Output the [X, Y] coordinate of the center of the cell containing the given text.  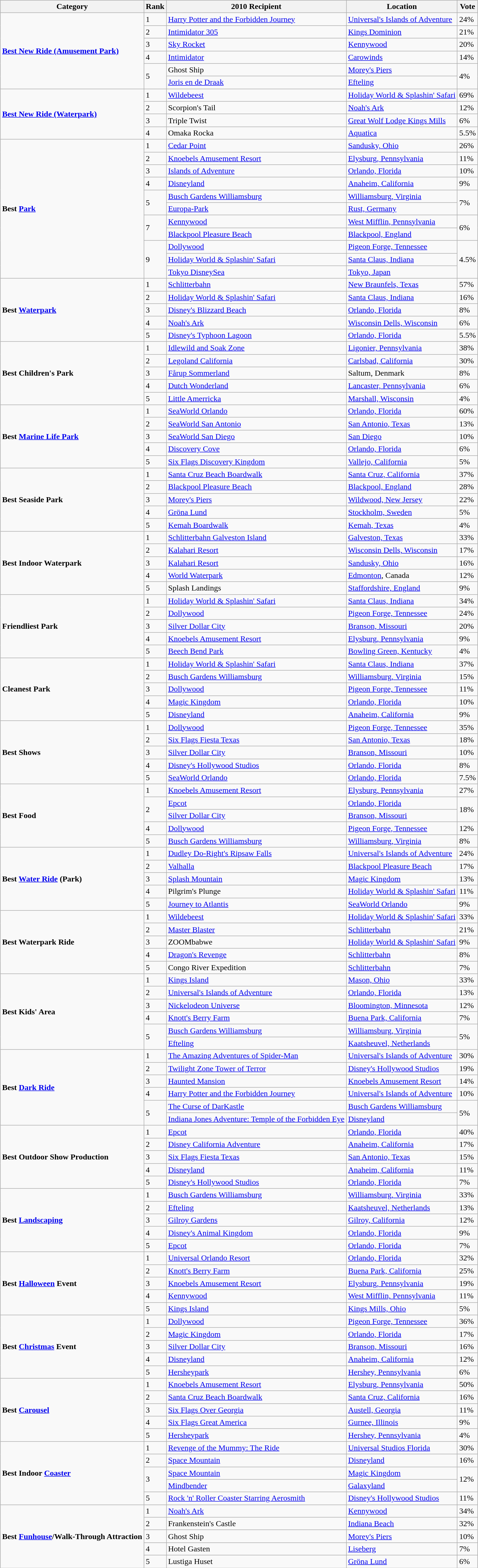
Haunted Mansion [256, 1081]
San Diego [402, 436]
Disney's Blizzard Beach [256, 310]
Best Indoor Waterpark [72, 563]
Best Landscaping [72, 1220]
Rust, Germany [402, 209]
Best Halloween Event [72, 1283]
Idlewild and Soak Zone [256, 348]
27% [467, 790]
26% [467, 145]
Intimidator 305 [256, 32]
Kemah Boardwalk [256, 525]
Disney California Adventure [256, 1144]
Best Children's Park [72, 373]
28% [467, 487]
Best Outdoor Show Production [72, 1157]
Frankenstein's Castle [256, 1523]
Friendliest Park [72, 626]
4.5% [467, 259]
Best Park [72, 209]
Congo River Expedition [256, 968]
Six Flags Over Georgia [256, 1410]
Galaxyland [402, 1486]
Dudley Do-Right's Ripsaw Falls [256, 854]
Pilgrim's Plunge [256, 891]
Disney's Typhoon Lagoon [256, 335]
Liseberg [402, 1549]
Disney's Animal Kingdom [256, 1233]
Scorpion's Tail [256, 108]
Saltum, Denmark [402, 373]
Six Flags Great America [256, 1423]
Kemah, Texas [402, 525]
Legoland California [256, 360]
Revenge of the Mummy: The Ride [256, 1448]
Master Blaster [256, 929]
Staffordshire, England [402, 588]
Hotel Gasten [256, 1549]
22% [467, 500]
Galveston, Texas [402, 537]
New Braunfels, Texas [402, 285]
Dragon's Revenge [256, 955]
Category [72, 7]
Great Wolf Lodge Kings Mills [402, 120]
Kings Mills, Ohio [402, 1309]
Gurnee, Illinois [402, 1423]
Best Christmas Event [72, 1346]
9 [155, 259]
Valhalla [256, 866]
50% [467, 1385]
Six Flags Discovery Kingdom [256, 462]
The Amazing Adventures of Spider-Man [256, 1056]
2010 Recipient [256, 7]
Bowling Green, Kentucky [402, 651]
Best Dark Ride [72, 1087]
40% [467, 1132]
Universal Studios Florida [402, 1448]
25% [467, 1271]
Cleanest Park [72, 689]
36% [467, 1321]
Best Carousel [72, 1410]
Best Indoor Coaster [72, 1473]
Best Kids' Area [72, 1012]
7.5% [467, 778]
Aquatica [402, 133]
The Curse of DarKastle [256, 1106]
Carowinds [402, 57]
Gilroy, California [402, 1220]
Indiana Beach [402, 1523]
Best Water Ride (Park) [72, 879]
35% [467, 727]
Tokyo, Japan [402, 272]
Best Seaside Park [72, 500]
Sky Rocket [256, 45]
Gilroy Gardens [256, 1220]
Joris en de Draak [256, 82]
57% [467, 285]
Bloomington, Minnesota [402, 1005]
Universal Orlando Resort [256, 1258]
Islands of Adventure [256, 171]
Ligonier, Pennsylvania [402, 348]
Dutch Wonderland [256, 386]
Kings Dominion [402, 32]
Wildwood, New Jersey [402, 500]
Cedar Point [256, 145]
Vallejo, California [402, 462]
Fårup Sommerland [256, 373]
Triple Twist [256, 120]
Discovery Cove [256, 449]
Best Food [72, 816]
Marshall, Wisconsin [402, 399]
Carlsbad, California [402, 360]
Schlitterbahn Galveston Island [256, 537]
Omaka Rocka [256, 133]
Lancaster, Pennsylvania [402, 386]
Little Amerricka [256, 399]
Splash Landings [256, 588]
Best Waterpark Ride [72, 942]
Best New Ride (Waterpark) [72, 114]
Twilight Zone Tower of Terror [256, 1068]
Beech Bend Park [256, 651]
Rank [155, 7]
7 [155, 228]
Splash Mountain [256, 879]
38% [467, 348]
Intimidator [256, 57]
Lustiga Huset [256, 1561]
SeaWorld San Antonio [256, 424]
Austell, Georgia [402, 1410]
Edmonton, Canada [402, 576]
World Waterpark [256, 576]
Mindbender [256, 1486]
Best Shows [72, 752]
Best Waterpark [72, 310]
ZOOMbabwe [256, 942]
Vote [467, 7]
Nickelodeon Universe [256, 1005]
Indiana Jones Adventure: Temple of the Forbidden Eye [256, 1119]
Rock 'n' Roller Coaster Starring Aerosmith [256, 1498]
Best New Ride (Amusement Park) [72, 51]
Best Funhouse/Walk-Through Attraction [72, 1536]
Journey to Atlantis [256, 904]
69% [467, 95]
Mason, Ohio [402, 980]
Tokyo DisneySea [256, 272]
Stockholm, Sweden [402, 512]
Europa-Park [256, 209]
SeaWorld San Diego [256, 436]
Best Marine Life Park [72, 436]
Location [402, 7]
60% [467, 411]
